Extract the [X, Y] coordinate from the center of the cell holding the provided text.  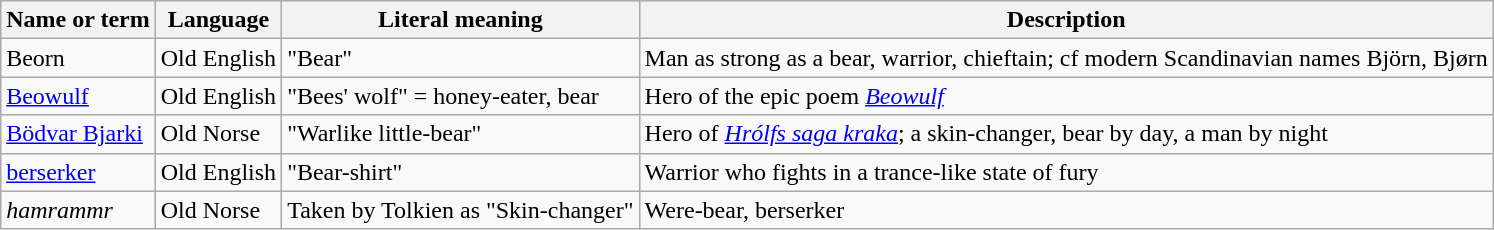
Man as strong as a bear, warrior, chieftain; cf modern Scandinavian names Björn, Bjørn [1066, 58]
Hero of the epic poem Beowulf [1066, 96]
"Bear-shirt" [460, 172]
Language [218, 20]
Taken by Tolkien as "Skin-changer" [460, 210]
"Bees' wolf" = honey-eater, bear [460, 96]
Beowulf [78, 96]
Name or term [78, 20]
Bödvar Bjarki [78, 134]
"Bear" [460, 58]
berserker [78, 172]
Warrior who fights in a trance-like state of fury [1066, 172]
Beorn [78, 58]
"Warlike little-bear" [460, 134]
Were-bear, berserker [1066, 210]
Description [1066, 20]
hamrammr [78, 210]
Hero of Hrólfs saga kraka; a skin-changer, bear by day, a man by night [1066, 134]
Literal meaning [460, 20]
